Pinpoint the cell where the given text exists, returning its [X, Y] midpoint coordinate. 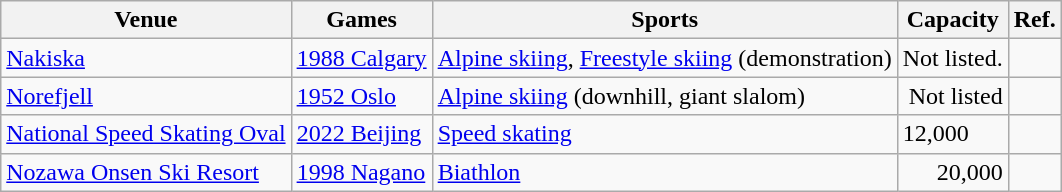
Capacity [952, 20]
Not listed [952, 96]
Alpine skiing (downhill, giant slalom) [664, 96]
Nozawa Onsen Ski Resort [146, 172]
Ref. [1034, 20]
Alpine skiing, Freestyle skiing (demonstration) [664, 58]
1988 Calgary [362, 58]
Norefjell [146, 96]
12,000 [952, 134]
1998 Nagano [362, 172]
Nakiska [146, 58]
1952 Oslo [362, 96]
20,000 [952, 172]
Speed skating [664, 134]
Biathlon [664, 172]
Sports [664, 20]
Venue [146, 20]
Games [362, 20]
Not listed. [952, 58]
National Speed Skating Oval [146, 134]
2022 Beijing [362, 134]
